Find where the given text appears and provide that cell's center as (x, y) coordinate. 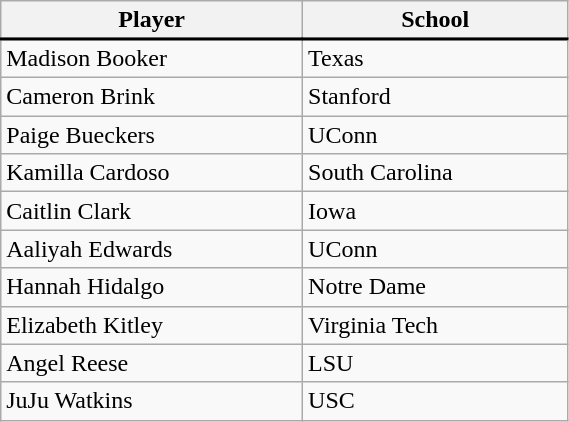
Virginia Tech (436, 325)
USC (436, 401)
Notre Dame (436, 287)
Angel Reese (152, 363)
Caitlin Clark (152, 211)
Madison Booker (152, 58)
Cameron Brink (152, 97)
Aaliyah Edwards (152, 249)
Player (152, 20)
South Carolina (436, 173)
Kamilla Cardoso (152, 173)
Stanford (436, 97)
Elizabeth Kitley (152, 325)
Paige Bueckers (152, 135)
JuJu Watkins (152, 401)
Iowa (436, 211)
LSU (436, 363)
Hannah Hidalgo (152, 287)
Texas (436, 58)
School (436, 20)
